For the text-containing cell, return its midpoint in [x, y] coordinate format. 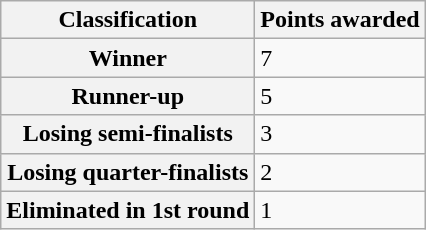
Winner [128, 58]
1 [340, 210]
Points awarded [340, 20]
3 [340, 134]
7 [340, 58]
Losing semi-finalists [128, 134]
2 [340, 172]
Runner-up [128, 96]
Losing quarter-finalists [128, 172]
Classification [128, 20]
Eliminated in 1st round [128, 210]
5 [340, 96]
